Extract the (x, y) coordinate from the center of the cell holding the provided text.  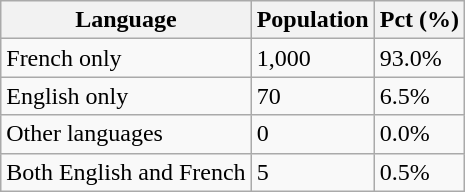
Other languages (126, 134)
English only (126, 96)
5 (312, 172)
Both English and French (126, 172)
0 (312, 134)
0.5% (419, 172)
Pct (%) (419, 20)
0.0% (419, 134)
1,000 (312, 58)
Language (126, 20)
French only (126, 58)
70 (312, 96)
93.0% (419, 58)
Population (312, 20)
6.5% (419, 96)
